Return [X, Y] of the center of cell containing provided text 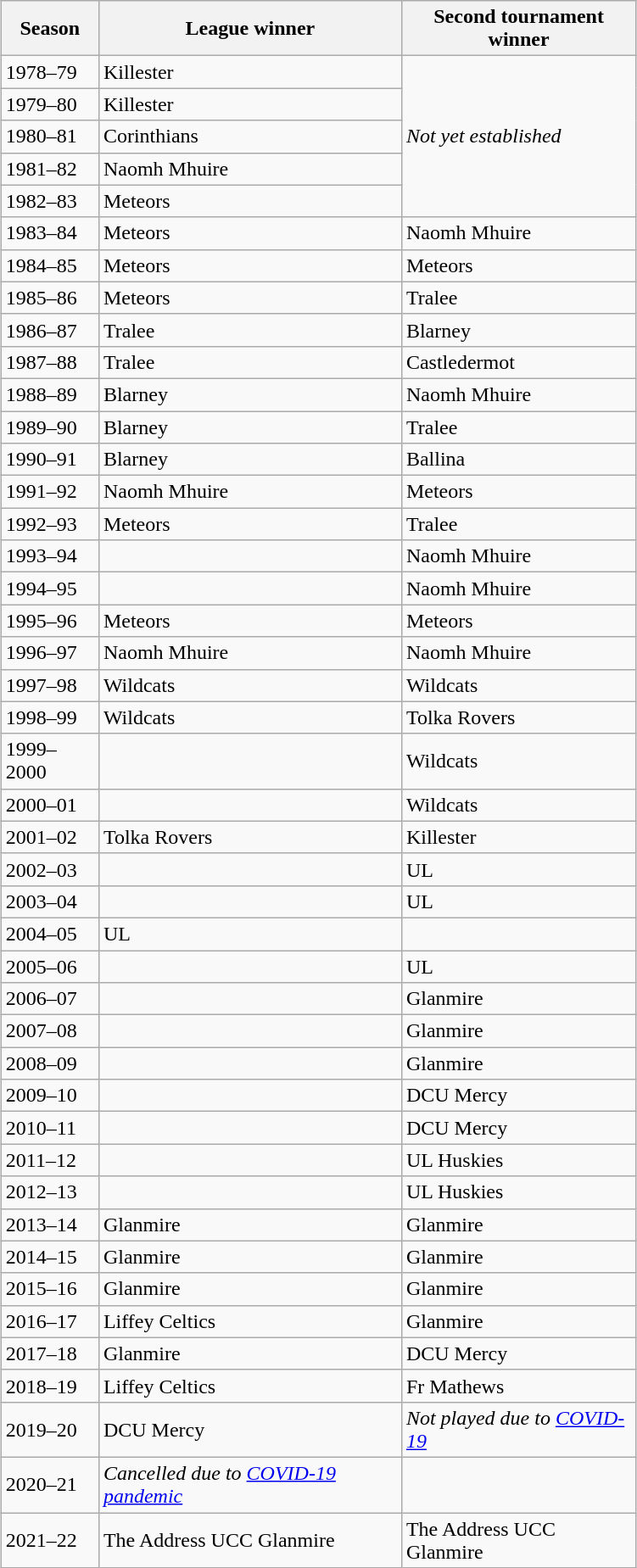
2007–08 [49, 1031]
2018–19 [49, 1386]
1994–95 [49, 589]
1999–2000 [49, 762]
Castledermot [518, 362]
1983–84 [49, 233]
1996–97 [49, 653]
2012–13 [49, 1192]
1980–81 [49, 137]
2003–04 [49, 901]
1979–80 [49, 104]
1990–91 [49, 460]
2016–17 [49, 1321]
1987–88 [49, 362]
2017–18 [49, 1353]
2013–14 [49, 1225]
1995–96 [49, 621]
2010–11 [49, 1128]
1978–79 [49, 72]
Not played due to COVID-19 [518, 1430]
2021–22 [49, 1540]
Second tournament winner [518, 29]
2011–12 [49, 1160]
2000–01 [49, 805]
2002–03 [49, 869]
1988–89 [49, 394]
Ballina [518, 460]
1984–85 [49, 265]
Not yet established [518, 137]
2009–10 [49, 1096]
Season [49, 29]
2014–15 [49, 1257]
2005–06 [49, 966]
1992–93 [49, 524]
Cancelled due to COVID-19 pandemic [249, 1484]
1985–86 [49, 298]
League winner [249, 29]
2020–21 [49, 1484]
Fr Mathews [518, 1386]
1998–99 [49, 717]
2008–09 [49, 1063]
1997–98 [49, 685]
2015–16 [49, 1289]
Corinthians [249, 137]
1986–87 [49, 330]
1989–90 [49, 427]
2006–07 [49, 999]
2019–20 [49, 1430]
1991–92 [49, 492]
1993–94 [49, 556]
2004–05 [49, 934]
1982–83 [49, 201]
1981–82 [49, 169]
2001–02 [49, 837]
